Identify which cell holds the provided text, then report its [X, Y] central coordinate. 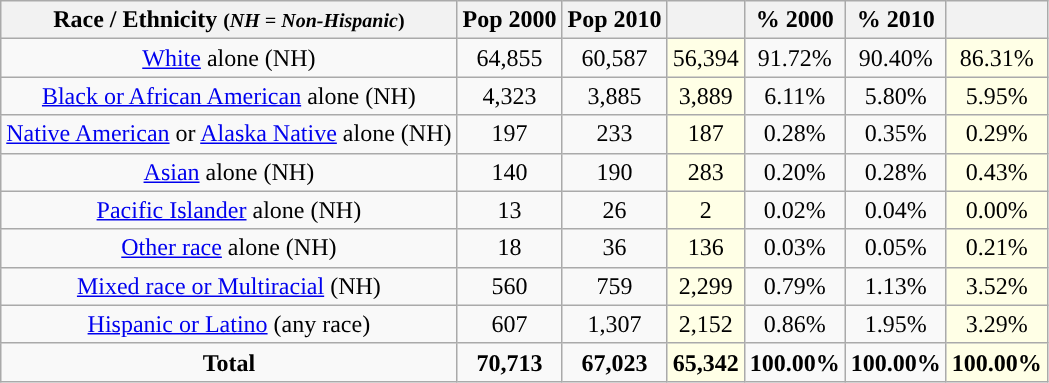
233 [614, 134]
136 [706, 248]
0.43% [996, 172]
36 [614, 248]
2,152 [706, 324]
0.21% [996, 248]
6.11% [794, 96]
759 [614, 286]
3,885 [614, 96]
0.03% [794, 248]
2 [706, 210]
0.35% [896, 134]
0.86% [794, 324]
0.00% [996, 210]
Hispanic or Latino (any race) [229, 324]
Asian alone (NH) [229, 172]
Pop 2010 [614, 20]
Black or African American alone (NH) [229, 96]
607 [510, 324]
13 [510, 210]
60,587 [614, 58]
1.95% [896, 324]
65,342 [706, 362]
197 [510, 134]
187 [706, 134]
3,889 [706, 96]
3.29% [996, 324]
3.52% [996, 286]
560 [510, 286]
Native American or Alaska Native alone (NH) [229, 134]
18 [510, 248]
0.79% [794, 286]
0.20% [794, 172]
0.02% [794, 210]
% 2000 [794, 20]
Race / Ethnicity (NH = Non-Hispanic) [229, 20]
1,307 [614, 324]
Mixed race or Multiracial (NH) [229, 286]
4,323 [510, 96]
0.29% [996, 134]
190 [614, 172]
90.40% [896, 58]
0.05% [896, 248]
70,713 [510, 362]
1.13% [896, 286]
2,299 [706, 286]
5.80% [896, 96]
5.95% [996, 96]
White alone (NH) [229, 58]
0.04% [896, 210]
Pacific Islander alone (NH) [229, 210]
Pop 2000 [510, 20]
91.72% [794, 58]
283 [706, 172]
64,855 [510, 58]
26 [614, 210]
56,394 [706, 58]
86.31% [996, 58]
Other race alone (NH) [229, 248]
67,023 [614, 362]
% 2010 [896, 20]
140 [510, 172]
Total [229, 362]
